Pinpoint the cell where the given text exists, returning its [X, Y] midpoint coordinate. 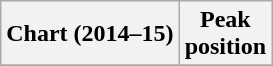
Peakposition [225, 34]
Chart (2014–15) [90, 34]
